Extract the [x, y] coordinate from the center of the cell holding the provided text.  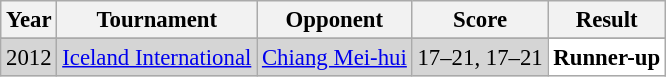
Year [29, 20]
Result [606, 20]
Iceland International [157, 58]
Runner-up [606, 58]
Tournament [157, 20]
Chiang Mei-hui [335, 58]
17–21, 17–21 [480, 58]
2012 [29, 58]
Score [480, 20]
Opponent [335, 20]
